For the text-containing cell, return its midpoint in [X, Y] coordinate format. 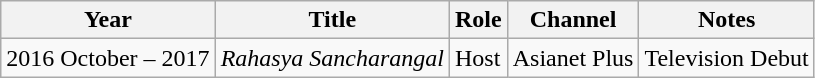
2016 October – 2017 [108, 58]
Television Debut [726, 58]
Role [478, 20]
Host [478, 58]
Rahasya Sancharangal [332, 58]
Channel [573, 20]
Title [332, 20]
Notes [726, 20]
Asianet Plus [573, 58]
Year [108, 20]
